Locate the cell with the specified text and output its (x, y) center coordinate. 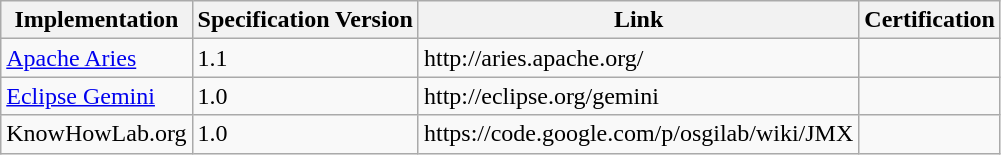
http://eclipse.org/gemini (638, 96)
Apache Aries (96, 58)
http://aries.apache.org/ (638, 58)
https://code.google.com/p/osgilab/wiki/JMX (638, 134)
Link (638, 20)
1.1 (305, 58)
KnowHowLab.org (96, 134)
Eclipse Gemini (96, 96)
Implementation (96, 20)
Specification Version (305, 20)
Certification (930, 20)
